Pinpoint the cell where the given text exists, returning its [X, Y] midpoint coordinate. 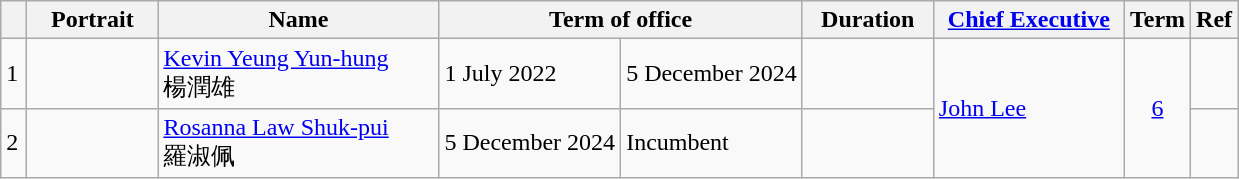
Rosanna Law Shuk-pui羅淑佩 [298, 143]
Chief Executive [1028, 20]
Kevin Yeung Yun-hung楊潤雄 [298, 74]
John Lee [1028, 108]
1 July 2022 [530, 74]
Ref [1214, 20]
Term [1157, 20]
Incumbent [712, 143]
Name [298, 20]
Duration [868, 20]
Term of office [620, 20]
6 [1157, 108]
1 [14, 74]
Portrait [92, 20]
2 [14, 143]
